Pinpoint the cell where the given text exists, returning its [x, y] midpoint coordinate. 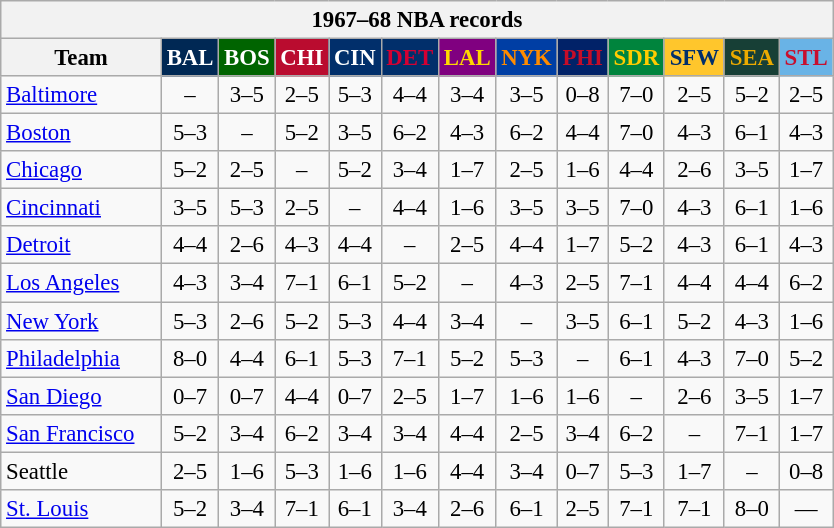
New York [82, 321]
NYK [526, 58]
SFW [694, 58]
CIN [355, 58]
St. Louis [82, 509]
Detroit [82, 245]
BAL [190, 58]
SEA [752, 58]
BOS [247, 58]
San Diego [82, 396]
STL [806, 58]
1967–68 NBA records [417, 20]
Philadelphia [82, 358]
— [806, 509]
Chicago [82, 170]
Team [82, 58]
San Francisco [82, 433]
LAL [466, 58]
Los Angeles [82, 283]
SDR [636, 58]
CHI [302, 58]
Cincinnati [82, 208]
PHI [582, 58]
Boston [82, 133]
Baltimore [82, 95]
DET [410, 58]
Seattle [82, 471]
